Output the [x, y] coordinate of the center of the cell containing the given text.  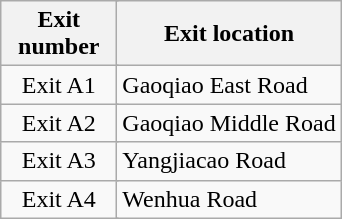
Gaoqiao East Road [229, 85]
Exit A4 [59, 199]
Yangjiacao Road [229, 161]
Exit location [229, 34]
Exit number [59, 34]
Wenhua Road [229, 199]
Gaoqiao Middle Road [229, 123]
Exit A1 [59, 85]
Exit A2 [59, 123]
Exit A3 [59, 161]
